Return the [X, Y] coordinate for the center point of the cell that contains the specified text.  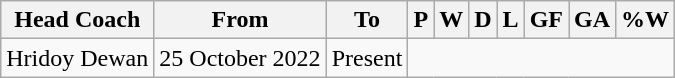
Present [367, 58]
To [367, 20]
GF [546, 20]
GA [592, 20]
From [240, 20]
P [421, 20]
Hridoy Dewan [78, 58]
W [452, 20]
25 October 2022 [240, 58]
%W [646, 20]
L [510, 20]
Head Coach [78, 20]
D [483, 20]
